Extract the (x, y) coordinate from the center of the cell holding the provided text.  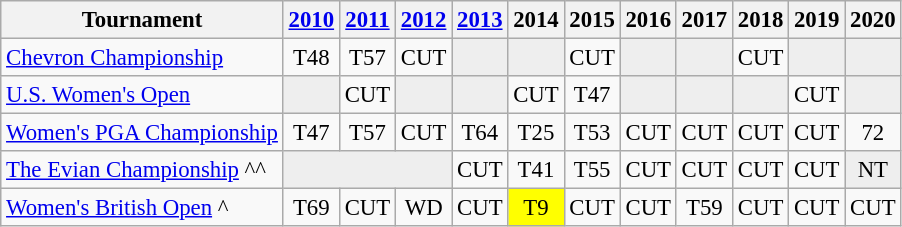
2017 (704, 20)
Chevron Championship (142, 58)
T53 (592, 133)
2020 (873, 20)
T64 (480, 133)
2012 (424, 20)
2011 (367, 20)
T9 (536, 208)
Tournament (142, 20)
T55 (592, 170)
72 (873, 133)
WD (424, 208)
2010 (311, 20)
T69 (311, 208)
U.S. Women's Open (142, 95)
The Evian Championship ^^ (142, 170)
Women's PGA Championship (142, 133)
2019 (817, 20)
T25 (536, 133)
2016 (648, 20)
Women's British Open ^ (142, 208)
T41 (536, 170)
T59 (704, 208)
2013 (480, 20)
NT (873, 170)
2014 (536, 20)
T48 (311, 58)
2018 (760, 20)
2015 (592, 20)
